Determine the (X, Y) coordinate at the center of the cell enclosing the given text.  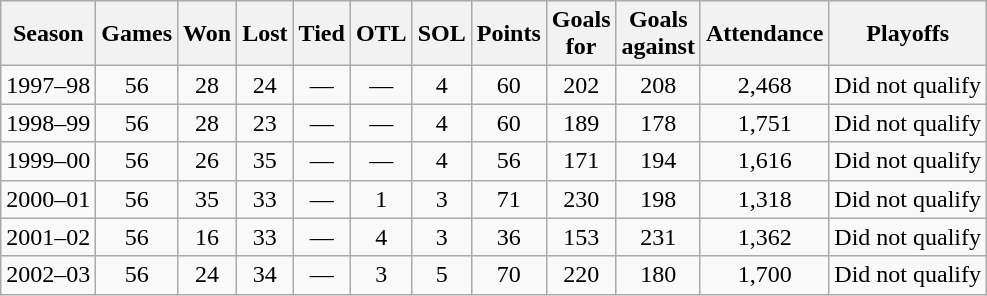
23 (265, 123)
198 (658, 199)
1999–00 (48, 161)
1998–99 (48, 123)
SOL (442, 34)
2001–02 (48, 237)
194 (658, 161)
1 (381, 199)
Lost (265, 34)
208 (658, 85)
2002–03 (48, 275)
1,751 (764, 123)
202 (581, 85)
2,468 (764, 85)
230 (581, 199)
34 (265, 275)
1,700 (764, 275)
71 (508, 199)
178 (658, 123)
Tied (322, 34)
1,318 (764, 199)
Goalsagainst (658, 34)
2000–01 (48, 199)
Playoffs (908, 34)
Attendance (764, 34)
Won (208, 34)
Goalsfor (581, 34)
220 (581, 275)
26 (208, 161)
231 (658, 237)
189 (581, 123)
5 (442, 275)
Points (508, 34)
70 (508, 275)
Games (137, 34)
36 (508, 237)
1,616 (764, 161)
16 (208, 237)
153 (581, 237)
171 (581, 161)
1,362 (764, 237)
1997–98 (48, 85)
180 (658, 275)
Season (48, 34)
OTL (381, 34)
